Capture the cell that displays the provided text and extract its [X, Y] central coordinate. 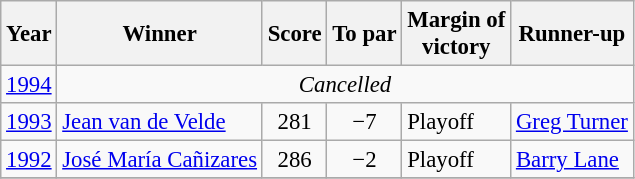
Greg Turner [572, 122]
−7 [364, 122]
286 [294, 160]
José María Cañizares [160, 160]
Margin ofvictory [456, 34]
Score [294, 34]
Winner [160, 34]
281 [294, 122]
Cancelled [345, 85]
To par [364, 34]
1994 [29, 85]
−2 [364, 160]
1992 [29, 160]
Runner-up [572, 34]
Year [29, 34]
Jean van de Velde [160, 122]
Barry Lane [572, 160]
1993 [29, 122]
